Extract the (x, y) coordinate from the center of the cell holding the provided text.  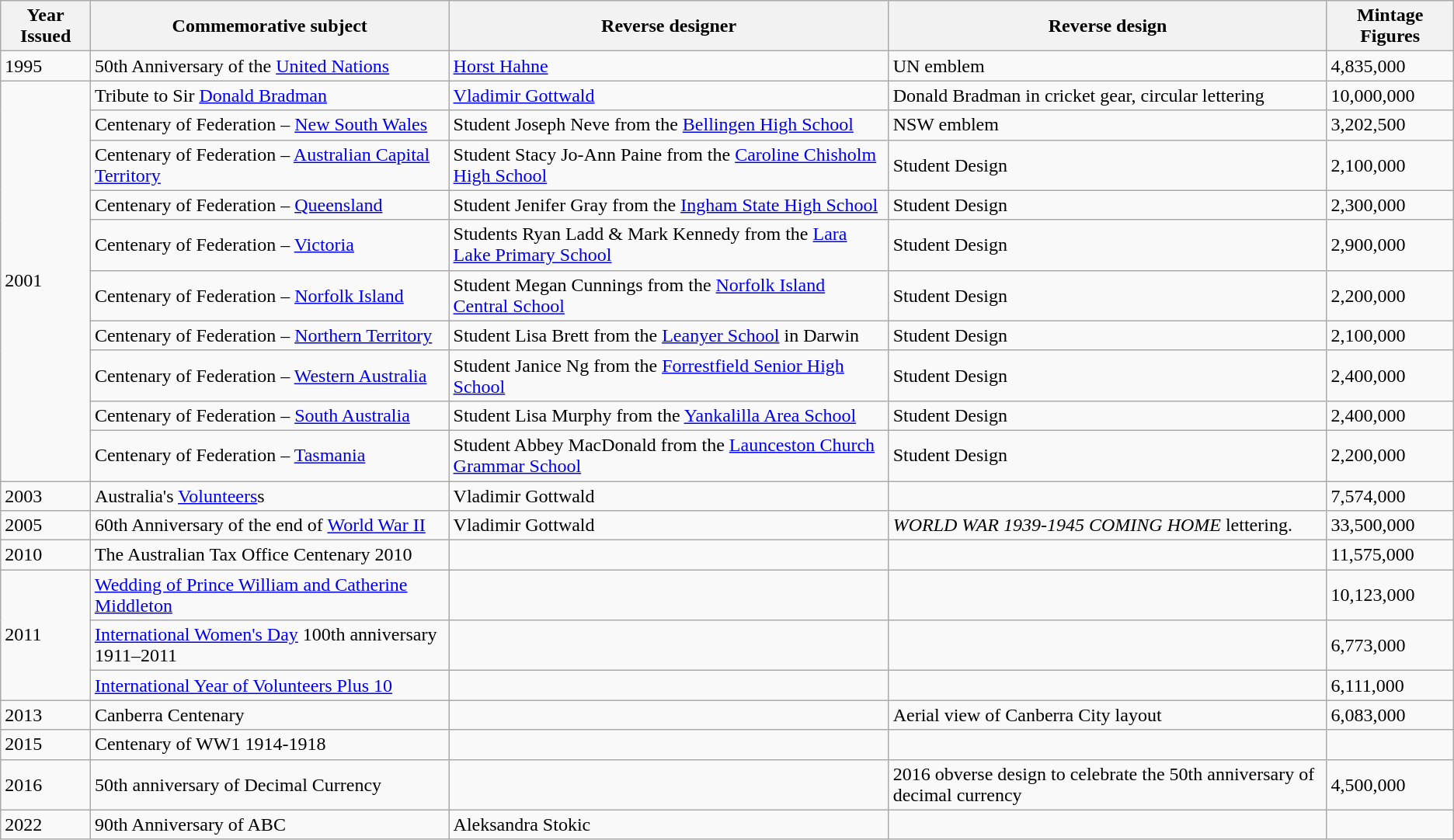
2016 obverse design to celebrate the 50th anniversary of decimal currency (1108, 784)
11,575,000 (1390, 555)
2,900,000 (1390, 245)
Student Abbey MacDonald from the Launceston Church Grammar School (669, 455)
Centenary of Federation – Northern Territory (270, 335)
Aerial view of Canberra City layout (1108, 715)
Year Issued (46, 26)
WORLD WAR 1939-1945 COMING HOME lettering. (1108, 526)
2001 (46, 281)
2005 (46, 526)
International Year of Volunteers Plus 10 (270, 686)
6,083,000 (1390, 715)
Centenary of Federation – Queensland (270, 205)
Centenary of Federation – Western Australia (270, 376)
Centenary of Federation – Victoria (270, 245)
Centenary of Federation – Norfolk Island (270, 295)
10,123,000 (1390, 595)
Donald Bradman in cricket gear, circular lettering (1108, 95)
Centenary of Federation – New South Wales (270, 125)
Student Lisa Brett from the Leanyer School in Darwin (669, 335)
2003 (46, 496)
Student Janice Ng from the Forrestfield Senior High School (669, 376)
Commemorative subject (270, 26)
Canberra Centenary (270, 715)
Reverse designer (669, 26)
3,202,500 (1390, 125)
Students Ryan Ladd & Mark Kennedy from the Lara Lake Primary School (669, 245)
Australia's Volunteerss (270, 496)
UN emblem (1108, 66)
Reverse design (1108, 26)
7,574,000 (1390, 496)
2011 (46, 635)
50th Anniversary of the United Nations (270, 66)
Student Lisa Murphy from the Yankalilla Area School (669, 415)
60th Anniversary of the end of World War II (270, 526)
Aleksandra Stokic (669, 824)
50th anniversary of Decimal Currency (270, 784)
2013 (46, 715)
Centenary of WW1 1914-1918 (270, 745)
Student Stacy Jo-Ann Paine from the Caroline Chisholm High School (669, 165)
33,500,000 (1390, 526)
6,111,000 (1390, 686)
Student Jenifer Gray from the Ingham State High School (669, 205)
90th Anniversary of ABC (270, 824)
Student Megan Cunnings from the Norfolk Island Central School (669, 295)
Centenary of Federation – South Australia (270, 415)
The Australian Tax Office Centenary 2010 (270, 555)
Centenary of Federation – Tasmania (270, 455)
2,300,000 (1390, 205)
Mintage Figures (1390, 26)
4,835,000 (1390, 66)
Student Joseph Neve from the Bellingen High School (669, 125)
4,500,000 (1390, 784)
Tribute to Sir Donald Bradman (270, 95)
Horst Hahne (669, 66)
Centenary of Federation – Australian Capital Territory (270, 165)
10,000,000 (1390, 95)
1995 (46, 66)
2015 (46, 745)
2022 (46, 824)
6,773,000 (1390, 646)
International Women's Day 100th anniversary 1911–2011 (270, 646)
NSW emblem (1108, 125)
Wedding of Prince William and Catherine Middleton (270, 595)
2016 (46, 784)
2010 (46, 555)
